Locate the cell with the specified text and output its [X, Y] center coordinate. 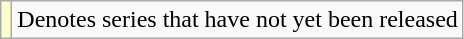
Denotes series that have not yet been released [238, 20]
